Extract the [x, y] coordinate from the center of the cell holding the provided text.  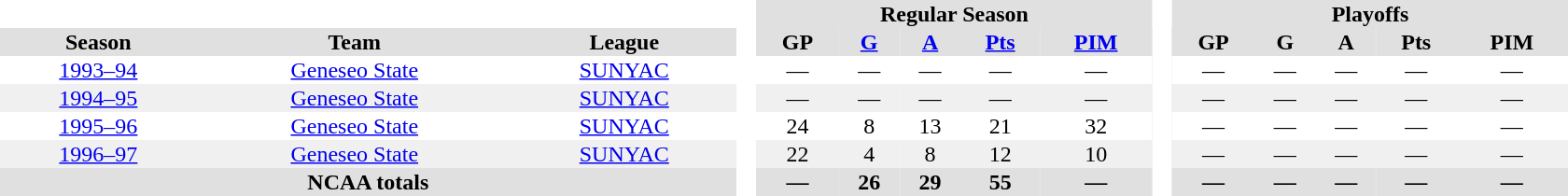
55 [1001, 182]
1994–95 [99, 98]
Team [355, 42]
League [624, 42]
Playoffs [1370, 14]
32 [1096, 126]
26 [868, 182]
22 [797, 154]
1996–97 [99, 154]
12 [1001, 154]
10 [1096, 154]
4 [868, 154]
24 [797, 126]
13 [930, 126]
1995–96 [99, 126]
21 [1001, 126]
1993–94 [99, 70]
Season [99, 42]
Regular Season [954, 14]
29 [930, 182]
NCAA totals [368, 182]
